Return the [x, y] coordinate for the center point of the cell that contains the specified text.  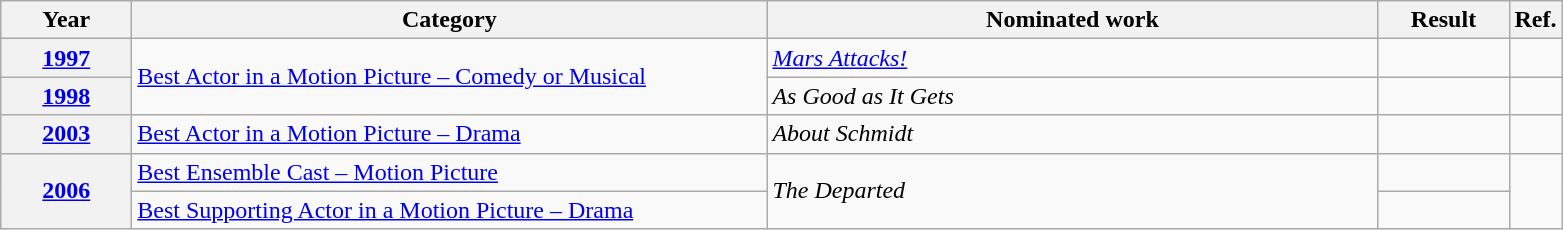
1998 [66, 96]
2006 [66, 191]
2003 [66, 134]
About Schmidt [1072, 134]
Best Ensemble Cast – Motion Picture [450, 172]
Ref. [1536, 20]
The Departed [1072, 191]
Best Actor in a Motion Picture – Comedy or Musical [450, 77]
Category [450, 20]
Mars Attacks! [1072, 58]
Result [1444, 20]
As Good as It Gets [1072, 96]
Year [66, 20]
1997 [66, 58]
Best Supporting Actor in a Motion Picture – Drama [450, 210]
Nominated work [1072, 20]
Best Actor in a Motion Picture – Drama [450, 134]
